Provide the (X, Y) coordinate of the cell's center where the given text is located.  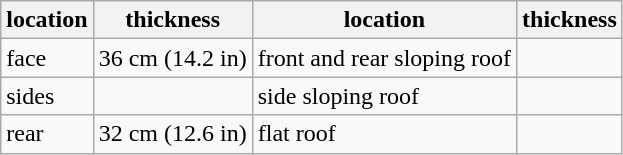
sides (47, 96)
face (47, 58)
rear (47, 134)
front and rear sloping roof (384, 58)
flat roof (384, 134)
36 cm (14.2 in) (172, 58)
32 cm (12.6 in) (172, 134)
side sloping roof (384, 96)
